Return [x, y] of the center of cell containing provided text 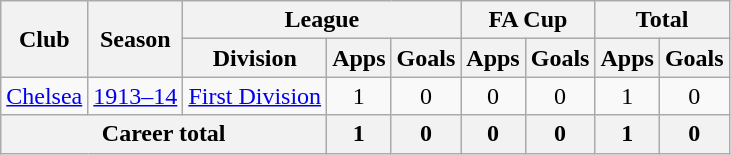
First Division [255, 96]
Club [44, 39]
League [322, 20]
Total [662, 20]
1913–14 [136, 96]
Chelsea [44, 96]
FA Cup [528, 20]
Season [136, 39]
Division [255, 58]
Career total [164, 134]
